Provide the (x, y) coordinate of the cell's center where the given text is located.  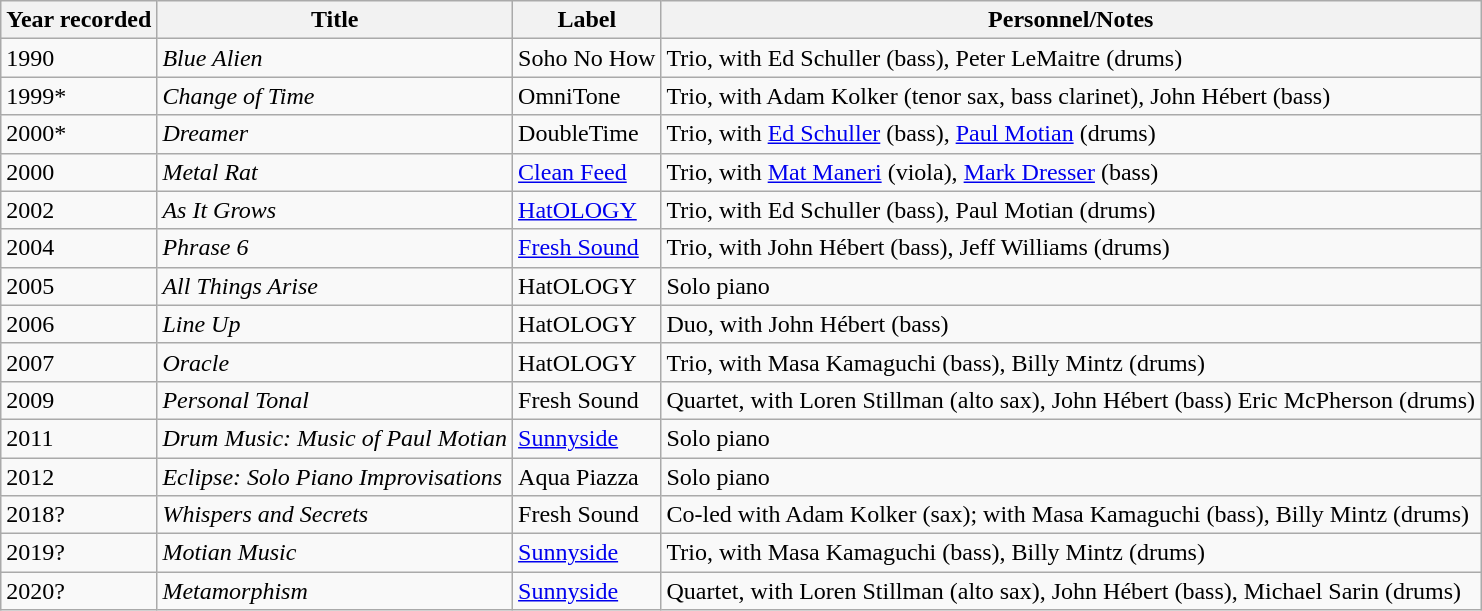
Year recorded (79, 20)
2009 (79, 400)
OmniTone (587, 96)
2006 (79, 324)
Phrase 6 (335, 248)
2004 (79, 248)
Eclipse: Solo Piano Improvisations (335, 477)
DoubleTime (587, 134)
Label (587, 20)
Line Up (335, 324)
1990 (79, 58)
Whispers and Secrets (335, 515)
Metamorphism (335, 591)
Aqua Piazza (587, 477)
2005 (79, 286)
Quartet, with Loren Stillman (alto sax), John Hébert (bass), Michael Sarin (drums) (1071, 591)
Metal Rat (335, 172)
Quartet, with Loren Stillman (alto sax), John Hébert (bass) Eric McPherson (drums) (1071, 400)
Soho No How (587, 58)
1999* (79, 96)
2002 (79, 210)
All Things Arise (335, 286)
Trio, with John Hébert (bass), Jeff Williams (drums) (1071, 248)
2000* (79, 134)
Blue Alien (335, 58)
Co-led with Adam Kolker (sax); with Masa Kamaguchi (bass), Billy Mintz (drums) (1071, 515)
2018? (79, 515)
Clean Feed (587, 172)
Change of Time (335, 96)
2011 (79, 438)
Trio, with Mat Maneri (viola), Mark Dresser (bass) (1071, 172)
2020? (79, 591)
Trio, with Ed Schuller (bass), Peter LeMaitre (drums) (1071, 58)
Trio, with Adam Kolker (tenor sax, bass clarinet), John Hébert (bass) (1071, 96)
Oracle (335, 362)
Personnel/Notes (1071, 20)
Drum Music: Music of Paul Motian (335, 438)
2007 (79, 362)
As It Grows (335, 210)
Duo, with John Hébert (bass) (1071, 324)
Personal Tonal (335, 400)
Motian Music (335, 553)
Title (335, 20)
2000 (79, 172)
Dreamer (335, 134)
2019? (79, 553)
2012 (79, 477)
